Return the [x, y] coordinate for the center point of the cell that contains the specified text.  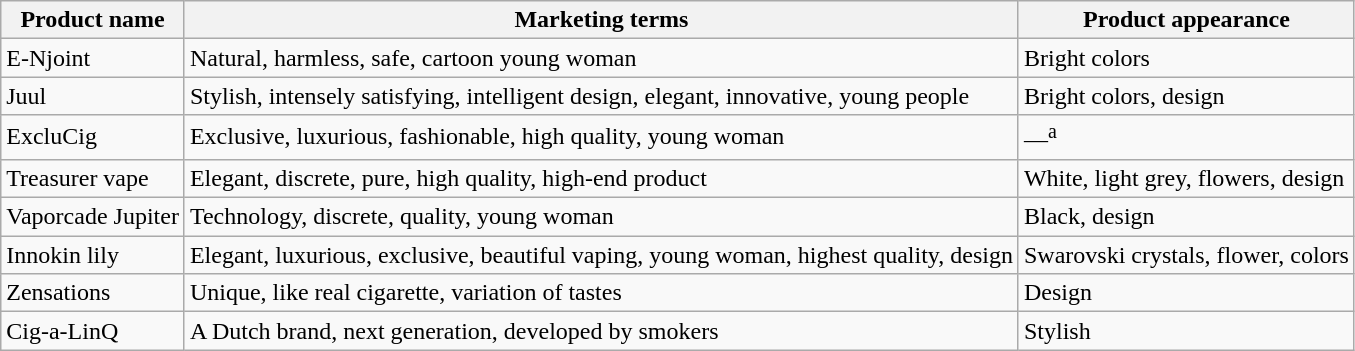
Stylish, intensely satisfying, intelligent design, elegant, innovative, young people [601, 96]
ExcluCig [93, 138]
Black, design [1186, 217]
Treasurer vape [93, 178]
Exclusive, luxurious, fashionable, high quality, young woman [601, 138]
Cig-a-LinQ [93, 331]
Product name [93, 20]
Unique, like real cigarette, variation of tastes [601, 293]
A Dutch brand, next generation, developed by smokers [601, 331]
Bright colors [1186, 58]
Marketing terms [601, 20]
Vaporcade Jupiter [93, 217]
Technology, discrete, quality, young woman [601, 217]
Juul [93, 96]
—a [1186, 138]
Swarovski crystals, flower, colors [1186, 255]
White, light grey, flowers, design [1186, 178]
Product appearance [1186, 20]
Bright colors, design [1186, 96]
Elegant, luxurious, exclusive, beautiful vaping, young woman, highest quality, design [601, 255]
Design [1186, 293]
Elegant, discrete, pure, high quality, high-end product [601, 178]
Natural, harmless, safe, cartoon young woman [601, 58]
Stylish [1186, 331]
E-Njoint [93, 58]
Zensations [93, 293]
Innokin lily [93, 255]
